Identify which cell holds the provided text, then report its (X, Y) central coordinate. 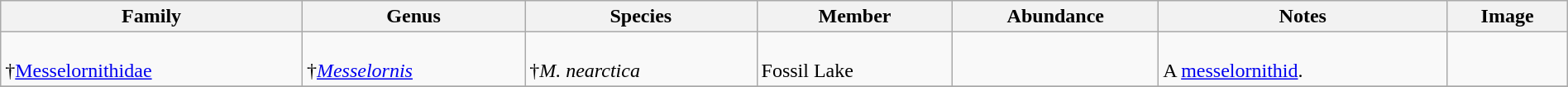
Member (855, 17)
†M. nearctica (641, 60)
Image (1507, 17)
†Messelornis (414, 60)
A messelornithid. (1303, 60)
Family (152, 17)
Genus (414, 17)
Abundance (1055, 17)
Notes (1303, 17)
Fossil Lake (855, 60)
Species (641, 17)
†Messelornithidae (152, 60)
